Identify which cell holds the provided text, then report its [x, y] central coordinate. 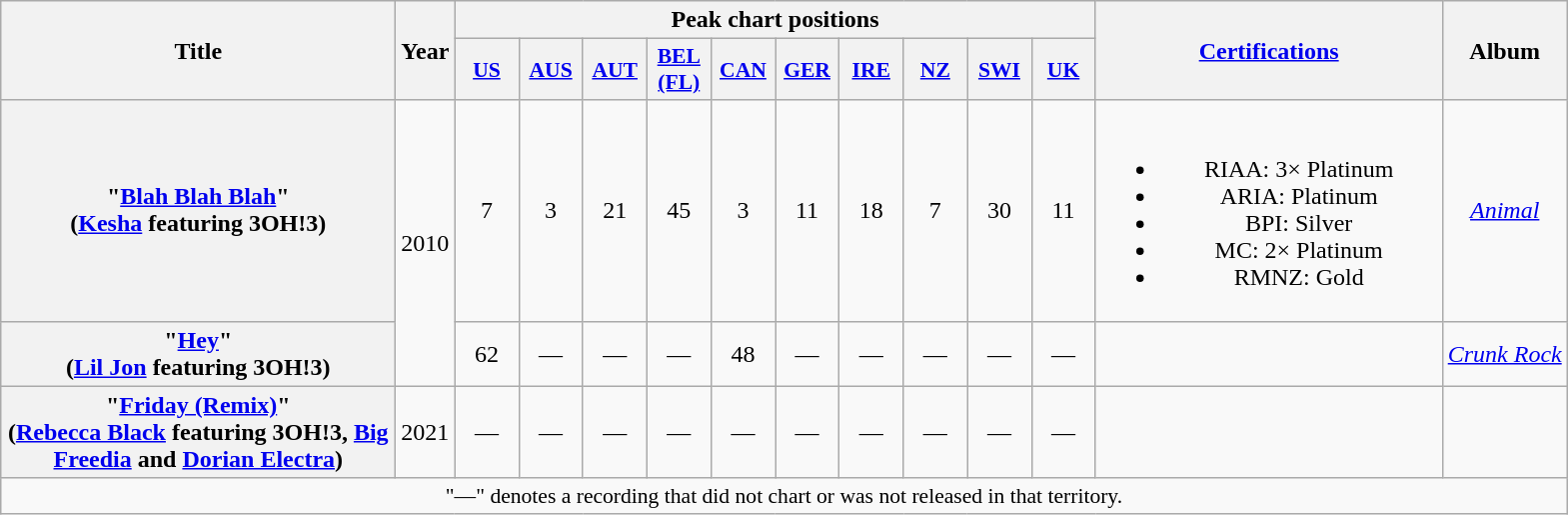
Peak chart positions [776, 20]
2010 [426, 243]
48 [743, 354]
IRE [871, 70]
BEL(FL) [679, 70]
62 [487, 354]
45 [679, 210]
GER [807, 70]
"Friday (Remix)"(Rebecca Black featuring 3OH!3, Big Freedia and Dorian Electra) [198, 432]
"—" denotes a recording that did not chart or was not released in that territory. [784, 496]
AUS [551, 70]
SWI [999, 70]
RIAA: 3× PlatinumARIA: PlatinumBPI: SilverMC: 2× PlatinumRMNZ: Gold [1269, 210]
2021 [426, 432]
Certifications [1269, 50]
18 [871, 210]
"Blah Blah Blah"(Kesha featuring 3OH!3) [198, 210]
Crunk Rock [1505, 354]
"Hey"(Lil Jon featuring 3OH!3) [198, 354]
21 [615, 210]
AUT [615, 70]
30 [999, 210]
Year [426, 50]
Album [1505, 50]
NZ [935, 70]
CAN [743, 70]
Title [198, 50]
UK [1063, 70]
US [487, 70]
Animal [1505, 210]
